Detect which cell encompasses the target text, then output its (x, y) center coordinate. 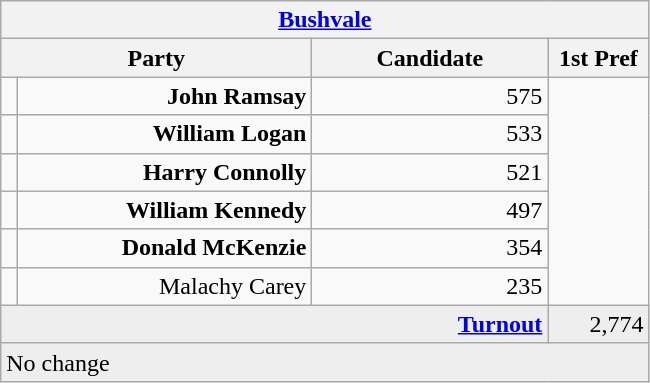
533 (430, 134)
497 (430, 210)
Party (156, 58)
521 (430, 172)
Bushvale (325, 20)
John Ramsay (164, 96)
Donald McKenzie (164, 248)
2,774 (598, 324)
No change (325, 362)
354 (430, 248)
Malachy Carey (164, 286)
575 (430, 96)
Turnout (274, 324)
Candidate (430, 58)
Harry Connolly (164, 172)
William Logan (164, 134)
William Kennedy (164, 210)
1st Pref (598, 58)
235 (430, 286)
